Locate the cell with the specified text and output its (X, Y) center coordinate. 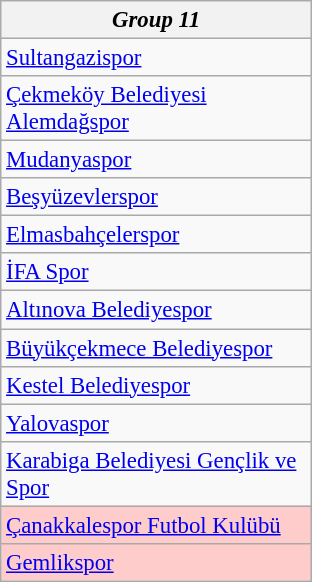
Kestel Belediyespor (156, 385)
İFA Spor (156, 273)
Çekmeköy Belediyesi Alemdağspor (156, 108)
Group 11 (156, 20)
Büyükçekmece Belediyespor (156, 348)
Karabiga Belediyesi Gençlik ve Spor (156, 474)
Yalovaspor (156, 423)
Mudanyaspor (156, 160)
Elmasbahçelerspor (156, 235)
Çanakkalespor Futbol Kulübü (156, 525)
Altınova Belediyespor (156, 310)
Sultangazispor (156, 58)
Gemlikspor (156, 563)
Beşyüzevlerspor (156, 197)
